Pinpoint the cell where the given text exists, returning its [X, Y] midpoint coordinate. 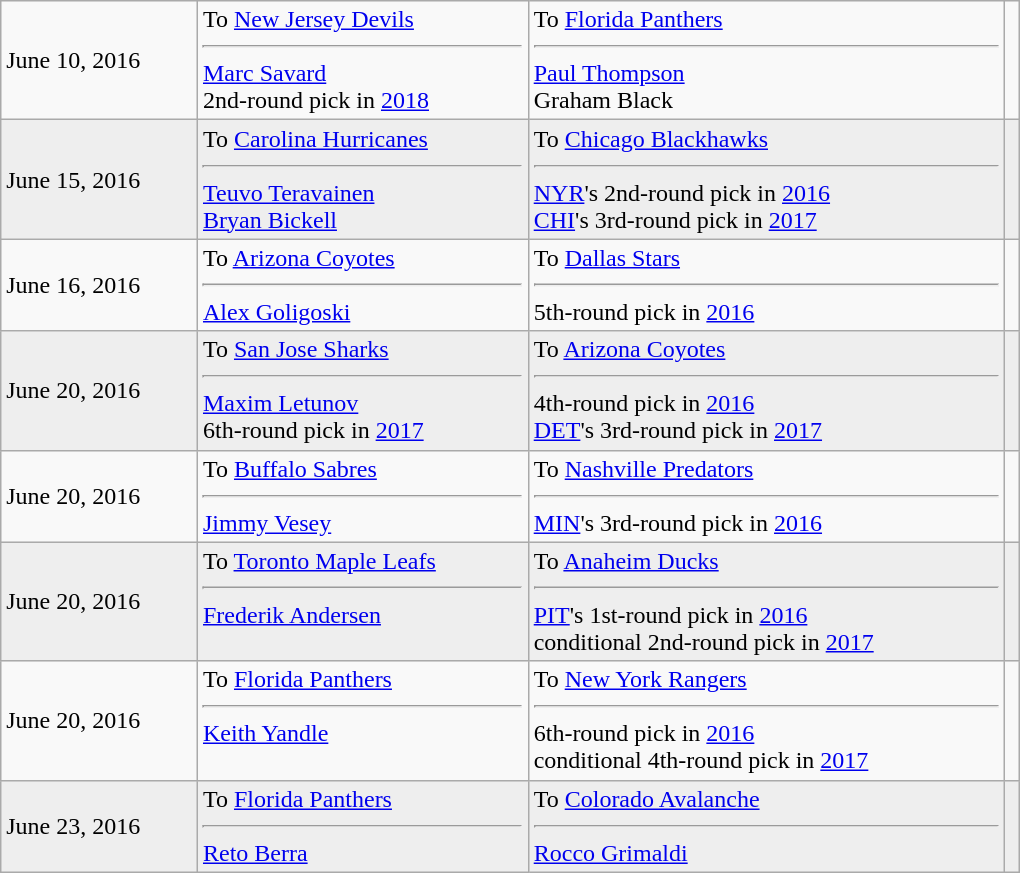
June 15, 2016 [100, 180]
To Anaheim Ducks PIT's 1st-round pick in 2016 conditional 2nd-round pick in 2017 [766, 602]
To Nashville Predators MIN's 3rd-round pick in 2016 [766, 496]
To Buffalo Sabres Jimmy Vesey [362, 496]
June 16, 2016 [100, 285]
To Toronto Maple Leafs Frederik Andersen [362, 602]
To Arizona Coyotes Alex Goligoski [362, 285]
To Dallas Stars 5th-round pick in 2016 [766, 285]
To Florida Panthers Keith Yandle [362, 720]
To Florida Panthers Paul ThompsonGraham Black [766, 60]
To New Jersey Devils Marc Savard2nd-round pick in 2018 [362, 60]
To San Jose Sharks Maxim Letunov 6th-round pick in 2017 [362, 390]
June 10, 2016 [100, 60]
To New York Rangers 6th-round pick in 2016 conditional 4th-round pick in 2017 [766, 720]
To Colorado Avalanche Rocco Grimaldi [766, 826]
To Florida Panthers Reto Berra [362, 826]
To Carolina Hurricanes Teuvo TeravainenBryan Bickell [362, 180]
June 23, 2016 [100, 826]
To Arizona Coyotes 4th-round pick in 2016 DET's 3rd-round pick in 2017 [766, 390]
To Chicago Blackhawks NYR's 2nd-round pick in 2016 CHI's 3rd-round pick in 2017 [766, 180]
